Return the (x, y) coordinate for the center point of the cell that contains the specified text.  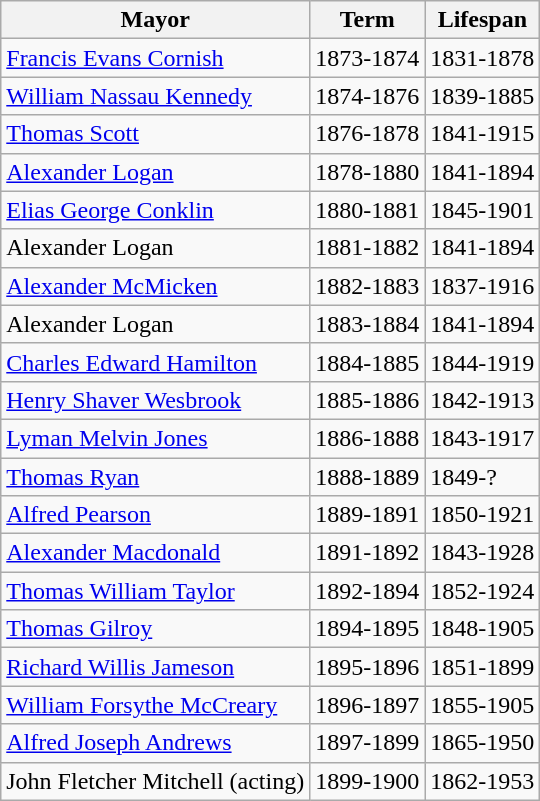
Henry Shaver Wesbrook (156, 400)
1843-1928 (482, 553)
1878-1880 (368, 172)
1839-1885 (482, 96)
1899-1900 (368, 781)
1844-1919 (482, 362)
1852-1924 (482, 591)
Mayor (156, 20)
1897-1899 (368, 743)
1891-1892 (368, 553)
1894-1895 (368, 629)
1889-1891 (368, 515)
Charles Edward Hamilton (156, 362)
Thomas Scott (156, 134)
Term (368, 20)
1895-1896 (368, 667)
Richard Willis Jameson (156, 667)
1848-1905 (482, 629)
1880-1881 (368, 210)
1873-1874 (368, 58)
1850-1921 (482, 515)
1845-1901 (482, 210)
Lifespan (482, 20)
Lyman Melvin Jones (156, 438)
1888-1889 (368, 477)
John Fletcher Mitchell (acting) (156, 781)
Elias George Conklin (156, 210)
1876-1878 (368, 134)
William Nassau Kennedy (156, 96)
Thomas William Taylor (156, 591)
1842-1913 (482, 400)
Alexander Macdonald (156, 553)
1837-1916 (482, 286)
1841-1915 (482, 134)
1851-1899 (482, 667)
1881-1882 (368, 248)
Alfred Pearson (156, 515)
1874-1876 (368, 96)
William Forsythe McCreary (156, 705)
1884-1885 (368, 362)
Thomas Gilroy (156, 629)
Francis Evans Cornish (156, 58)
Alexander McMicken (156, 286)
Thomas Ryan (156, 477)
1896-1897 (368, 705)
1882-1883 (368, 286)
1855-1905 (482, 705)
1886-1888 (368, 438)
1883-1884 (368, 324)
1862-1953 (482, 781)
1892-1894 (368, 591)
Alfred Joseph Andrews (156, 743)
1865-1950 (482, 743)
1885-1886 (368, 400)
1849-? (482, 477)
1831-1878 (482, 58)
1843-1917 (482, 438)
